Detect which cell encompasses the target text, then output its (x, y) center coordinate. 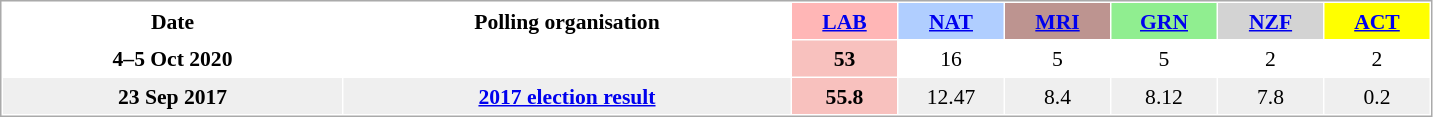
53 (844, 58)
23 Sep 2017 (172, 96)
GRN (1164, 21)
NAT (950, 21)
55.8 (844, 96)
LAB (844, 21)
Date (172, 21)
ACT (1376, 21)
7.8 (1270, 96)
Polling organisation (568, 21)
NZF (1270, 21)
0.2 (1376, 96)
4–5 Oct 2020 (172, 58)
2017 election result (568, 96)
8.12 (1164, 96)
8.4 (1058, 96)
MRI (1058, 21)
16 (950, 58)
12.47 (950, 96)
